From the cell containing the given text, extract its center point as [X, Y] coordinate. 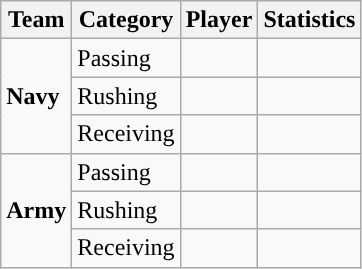
Statistics [310, 20]
Category [126, 20]
Army [36, 210]
Navy [36, 96]
Team [36, 20]
Player [219, 20]
